Identify which cell holds the provided text, then report its [X, Y] central coordinate. 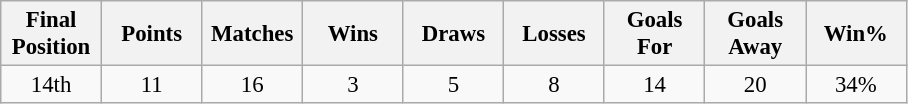
34% [856, 85]
16 [252, 85]
Matches [252, 34]
Goals Away [756, 34]
20 [756, 85]
14 [654, 85]
8 [554, 85]
Goals For [654, 34]
Points [152, 34]
Losses [554, 34]
Wins [354, 34]
14th [52, 85]
5 [454, 85]
Win% [856, 34]
Final Position [52, 34]
3 [354, 85]
11 [152, 85]
Draws [454, 34]
